Find where the given text appears and provide that cell's center as (x, y) coordinate. 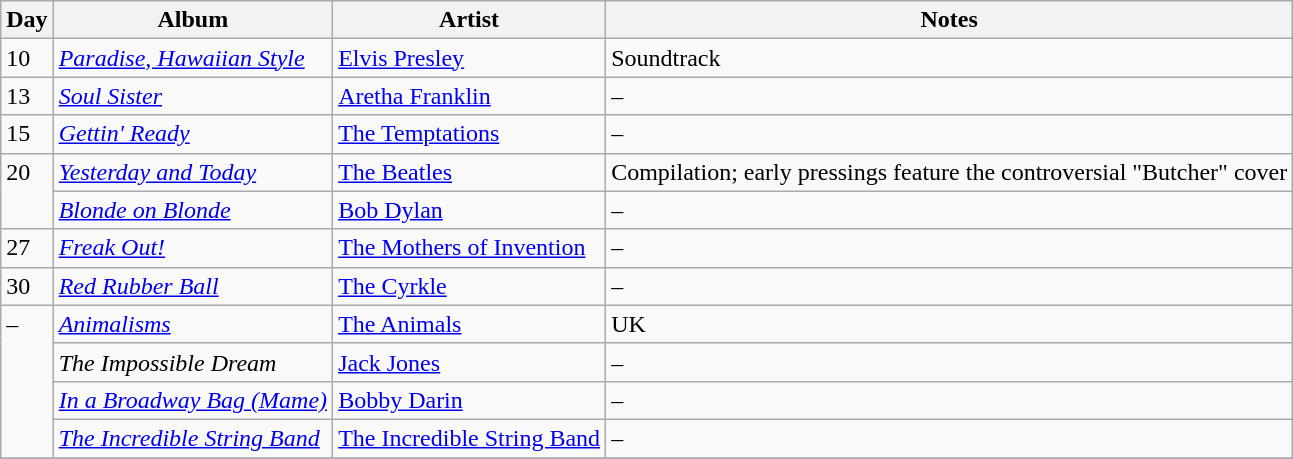
Paradise, Hawaiian Style (192, 58)
27 (27, 248)
Bobby Darin (470, 400)
Blonde on Blonde (192, 210)
Compilation; early pressings feature the controversial "Butcher" cover (950, 172)
UK (950, 324)
Animalisms (192, 324)
Red Rubber Ball (192, 286)
The Temptations (470, 134)
30 (27, 286)
10 (27, 58)
The Impossible Dream (192, 362)
Elvis Presley (470, 58)
Soul Sister (192, 96)
The Beatles (470, 172)
The Animals (470, 324)
The Cyrkle (470, 286)
Notes (950, 20)
In a Broadway Bag (Mame) (192, 400)
Day (27, 20)
15 (27, 134)
Artist (470, 20)
The Mothers of Invention (470, 248)
Gettin' Ready (192, 134)
Album (192, 20)
Soundtrack (950, 58)
Freak Out! (192, 248)
Yesterday and Today (192, 172)
Jack Jones (470, 362)
20 (27, 191)
Aretha Franklin (470, 96)
13 (27, 96)
Bob Dylan (470, 210)
